Return the (X, Y) coordinate for the center point of the cell that contains the specified text.  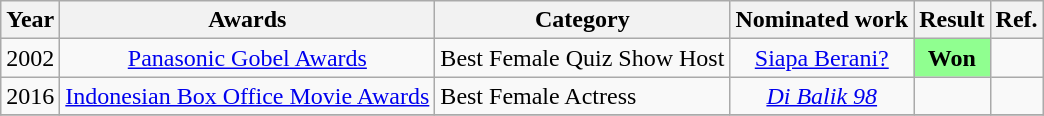
Panasonic Gobel Awards (248, 58)
Result (952, 20)
Ref. (1016, 20)
Best Female Quiz Show Host (582, 58)
2002 (30, 58)
Nominated work (822, 20)
Best Female Actress (582, 96)
Won (952, 58)
Indonesian Box Office Movie Awards (248, 96)
Year (30, 20)
2016 (30, 96)
Di Balik 98 (822, 96)
Siapa Berani? (822, 58)
Awards (248, 20)
Category (582, 20)
